From the cell containing the given text, extract its center point as [x, y] coordinate. 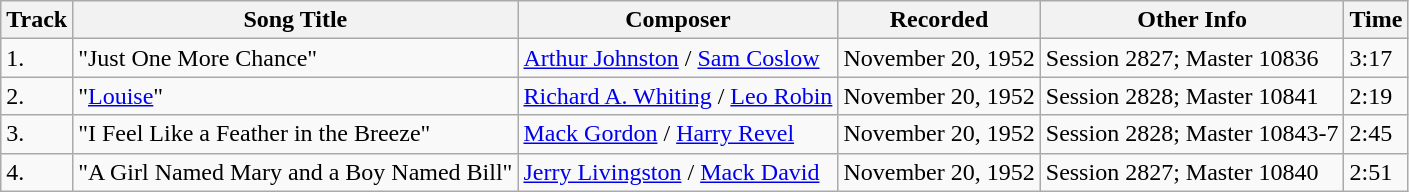
Other Info [1192, 20]
Track [37, 20]
Session 2827; Master 10836 [1192, 58]
Jerry Livingston / Mack David [678, 172]
Time [1376, 20]
Session 2828; Master 10841 [1192, 96]
Session 2827; Master 10840 [1192, 172]
3:17 [1376, 58]
Composer [678, 20]
2:19 [1376, 96]
4. [37, 172]
2:45 [1376, 134]
"Louise" [296, 96]
3. [37, 134]
Mack Gordon / Harry Revel [678, 134]
"Just One More Chance" [296, 58]
2. [37, 96]
Song Title [296, 20]
"I Feel Like a Feather in the Breeze" [296, 134]
"A Girl Named Mary and a Boy Named Bill" [296, 172]
Arthur Johnston / Sam Coslow [678, 58]
1. [37, 58]
Recorded [939, 20]
Richard A. Whiting / Leo Robin [678, 96]
2:51 [1376, 172]
Session 2828; Master 10843-7 [1192, 134]
